From the cell containing the given text, extract its center point as (x, y) coordinate. 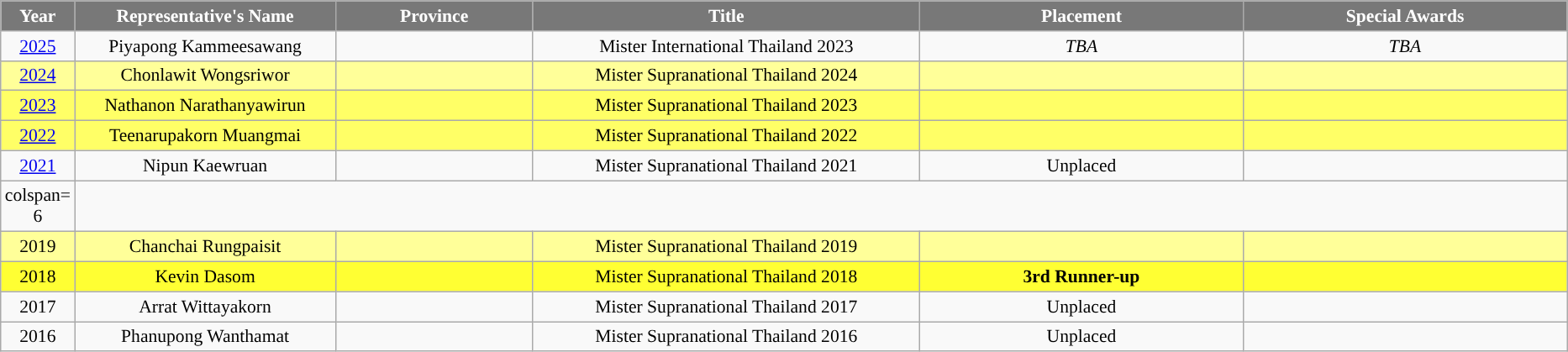
Kevin Dasom (205, 277)
Piyapong Kammeesawang (205, 46)
2016 (38, 337)
2019 (38, 247)
Mister Supranational Thailand 2019 (726, 247)
Mister Supranational Thailand 2023 (726, 106)
2018 (38, 277)
Chanchai Rungpaisit (205, 247)
Teenarupakorn Muangmai (205, 136)
Mister Supranational Thailand 2022 (726, 136)
Nipun Kaewruan (205, 165)
Special Awards (1405, 16)
2017 (38, 307)
Mister Supranational Thailand 2021 (726, 165)
Mister Supranational Thailand 2024 (726, 76)
Province (434, 16)
2024 (38, 76)
2021 (38, 165)
2025 (38, 46)
Phanupong Wanthamat (205, 337)
Mister Supranational Thailand 2018 (726, 277)
Title (726, 16)
Year (38, 16)
colspan= 6 (38, 207)
Nathanon Narathanyawirun (205, 106)
Chonlawit Wongsriwor (205, 76)
Placement (1081, 16)
2022 (38, 136)
Mister Supranational Thailand 2016 (726, 337)
Arrat Wittayakorn (205, 307)
3rd Runner-up (1081, 277)
2023 (38, 106)
Mister International Thailand 2023 (726, 46)
Representative's Name (205, 16)
Mister Supranational Thailand 2017 (726, 307)
